For the text-containing cell, return its midpoint in (X, Y) coordinate format. 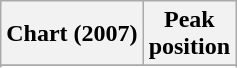
Peakposition (189, 34)
Chart (2007) (72, 34)
